Return the [X, Y] coordinate for the center point of the cell that contains the specified text.  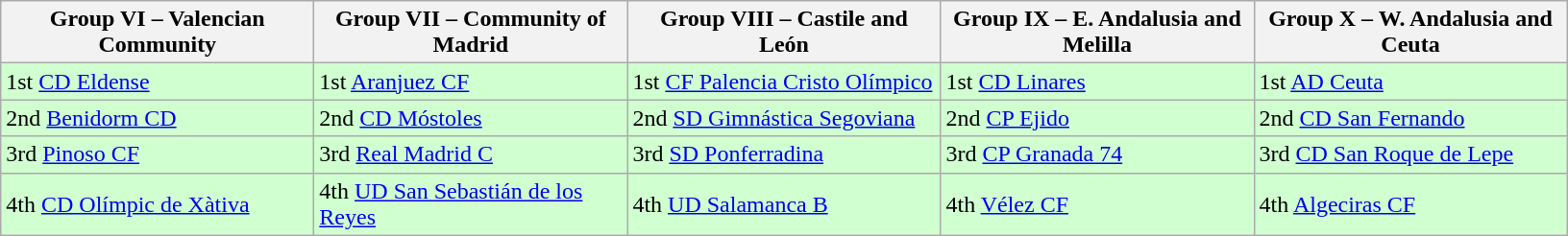
1st Aranjuez CF [471, 82]
2nd Benidorm CD [158, 118]
1st CD Eldense [158, 82]
2nd SD Gimnástica Segoviana [784, 118]
4th CD Olímpic de Xàtiva [158, 203]
1st CD Linares [1097, 82]
3rd CD San Roque de Lepe [1410, 154]
Group X – W. Andalusia and Ceuta [1410, 33]
Group VI – Valencian Community [158, 33]
3rd Real Madrid C [471, 154]
3rd Pinoso CF [158, 154]
Group IX – E. Andalusia and Melilla [1097, 33]
3rd SD Ponferradina [784, 154]
Group VIII – Castile and León [784, 33]
Group VII – Community of Madrid [471, 33]
3rd CP Granada 74 [1097, 154]
2nd CD San Fernando [1410, 118]
4th UD Salamanca B [784, 203]
1st CF Palencia Cristo Olímpico [784, 82]
2nd CD Móstoles [471, 118]
4th Vélez CF [1097, 203]
2nd CP Ejido [1097, 118]
1st AD Ceuta [1410, 82]
4th UD San Sebastián de los Reyes [471, 203]
4th Algeciras CF [1410, 203]
